Find where the given text appears and provide that cell's center as [x, y] coordinate. 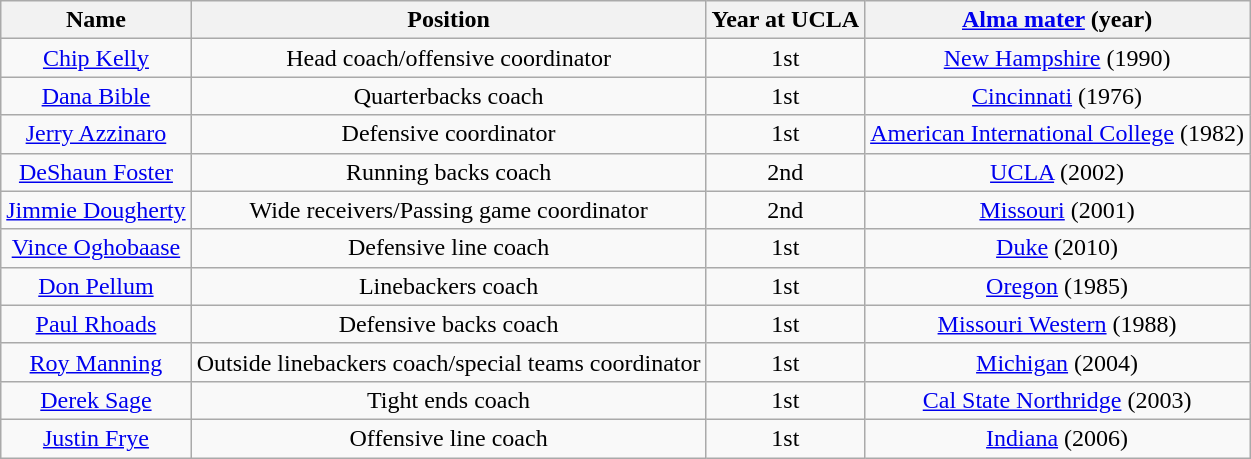
Duke (2010) [1058, 248]
Wide receivers/Passing game coordinator [448, 210]
Missouri Western (1988) [1058, 324]
Don Pellum [96, 286]
Year at UCLA [786, 20]
Position [448, 20]
Vince Oghobaase [96, 248]
Cal State Northridge (2003) [1058, 400]
Alma mater (year) [1058, 20]
DeShaun Foster [96, 172]
Defensive backs coach [448, 324]
Michigan (2004) [1058, 362]
Head coach/offensive coordinator [448, 58]
Chip Kelly [96, 58]
Outside linebackers coach/special teams coordinator [448, 362]
New Hampshire (1990) [1058, 58]
Indiana (2006) [1058, 438]
Roy Manning [96, 362]
UCLA (2002) [1058, 172]
Name [96, 20]
Quarterbacks coach [448, 96]
Linebackers coach [448, 286]
Derek Sage [96, 400]
Tight ends coach [448, 400]
Jerry Azzinaro [96, 134]
Running backs coach [448, 172]
Dana Bible [96, 96]
Cincinnati (1976) [1058, 96]
Defensive line coach [448, 248]
Offensive line coach [448, 438]
Oregon (1985) [1058, 286]
American International College (1982) [1058, 134]
Missouri (2001) [1058, 210]
Jimmie Dougherty [96, 210]
Paul Rhoads [96, 324]
Justin Frye [96, 438]
Defensive coordinator [448, 134]
